Output the (X, Y) coordinate of the center of the cell containing the given text.  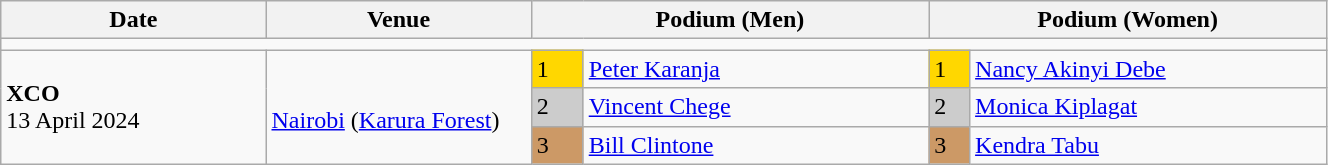
Vincent Chege (756, 107)
Peter Karanja (756, 69)
Date (134, 20)
Monica Kiplagat (1148, 107)
Kendra Tabu (1148, 145)
Nancy Akinyi Debe (1148, 69)
Venue (398, 20)
XCO 13 April 2024 (134, 107)
Bill Clintone (756, 145)
Nairobi (Karura Forest) (398, 107)
Podium (Women) (1128, 20)
Podium (Men) (730, 20)
